Search for the cell housing the specified text and yield its [X, Y] center coordinate. 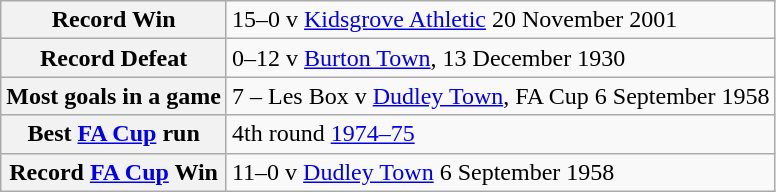
Most goals in a game [114, 96]
Record Win [114, 20]
0–12 v Burton Town, 13 December 1930 [500, 58]
Record Defeat [114, 58]
11–0 v Dudley Town 6 September 1958 [500, 172]
4th round 1974–75 [500, 134]
7 – Les Box v Dudley Town, FA Cup 6 September 1958 [500, 96]
Record FA Cup Win [114, 172]
15–0 v Kidsgrove Athletic 20 November 2001 [500, 20]
Best FA Cup run [114, 134]
